Return the [X, Y] coordinate for the center point of the cell that contains the specified text.  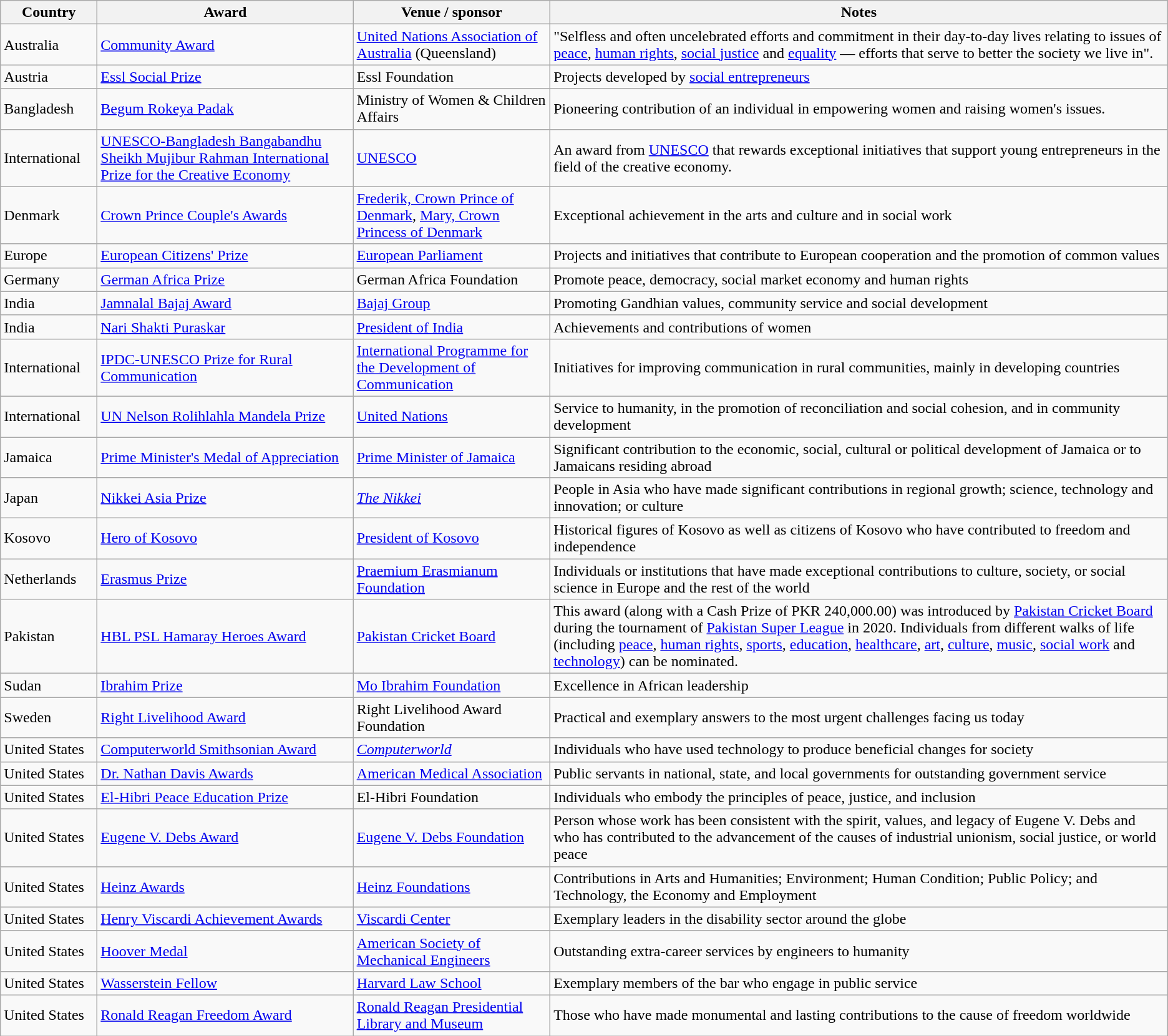
Individuals or institutions that have made exceptional contributions to culture, society, or social science in Europe and the rest of the world [859, 579]
Australia [49, 45]
UN Nelson Rolihlahla Mandela Prize [225, 417]
Practical and exemplary answers to the most urgent challenges facing us today [859, 717]
International Programme for the Development of Communication [452, 367]
Pakistan Cricket Board [452, 636]
Prime Minister's Medal of Appreciation [225, 457]
An award from UNESCO that rewards exceptional initiatives that support young entrepreneurs in the field of the creative economy. [859, 158]
Begum Rokeya Padak [225, 109]
Dr. Nathan Davis Awards [225, 773]
Ronald Reagan Freedom Award [225, 1015]
Projects developed by social entrepreneurs [859, 77]
Individuals who have used technology to produce beneficial changes for society [859, 750]
Eugene V. Debs Foundation [452, 838]
Jamnalal Bajaj Award [225, 303]
Bangladesh [49, 109]
President of Kosovo [452, 539]
German Africa Prize [225, 279]
Individuals who embody the principles of peace, justice, and inclusion [859, 797]
American Society of Mechanical Engineers [452, 951]
The Nikkei [452, 498]
People in Asia who have made significant contributions in regional growth; science, technology and innovation; or culture [859, 498]
Historical figures of Kosovo as well as citizens of Kosovo who have contributed to freedom and independence [859, 539]
Projects and initiatives that contribute to European cooperation and the promotion of common values [859, 256]
Austria [49, 77]
Contributions in Arts and Humanities; Environment; Human Condition; Public Policy; and Technology, the Economy and Employment [859, 887]
Henry Viscardi Achievement Awards [225, 919]
Right Livelihood Award Foundation [452, 717]
Ronald Reagan Presidential Library and Museum [452, 1015]
Public servants in national, state, and local governments for outstanding government service [859, 773]
UNESCO-Bangladesh Bangabandhu Sheikh Mujibur Rahman International Prize for the Creative Economy [225, 158]
Heinz Foundations [452, 887]
Viscardi Center [452, 919]
Community Award [225, 45]
Computerworld Smithsonian Award [225, 750]
Nari Shakti Puraskar [225, 327]
Initiatives for improving communication in rural communities, mainly in developing countries [859, 367]
United Nations [452, 417]
Crown Prince Couple's Awards [225, 215]
Mo Ibrahim Foundation [452, 685]
American Medical Association [452, 773]
Computerworld [452, 750]
Ministry of Women & Children Affairs [452, 109]
Venue / sponsor [452, 12]
Essl Social Prize [225, 77]
Kosovo [49, 539]
Nikkei Asia Prize [225, 498]
Promoting Gandhian values, community service and social development [859, 303]
Service to humanity, in the promotion of reconciliation and social cohesion, and in community development [859, 417]
Excellence in African leadership [859, 685]
UNESCO [452, 158]
IPDC-UNESCO Prize for Rural Communication [225, 367]
Hero of Kosovo [225, 539]
Frederik, Crown Prince of Denmark, Mary, Crown Princess of Denmark [452, 215]
Japan [49, 498]
Harvard Law School [452, 983]
Right Livelihood Award [225, 717]
Those who have made monumental and lasting contributions to the cause of freedom worldwide [859, 1015]
Jamaica [49, 457]
Bajaj Group [452, 303]
Wasserstein Fellow [225, 983]
Essl Foundation [452, 77]
Praemium Erasmianum Foundation [452, 579]
President of India [452, 327]
Notes [859, 12]
Promote peace, democracy, social market economy and human rights [859, 279]
Sudan [49, 685]
Exemplary leaders in the disability sector around the globe [859, 919]
German Africa Foundation [452, 279]
Ibrahim Prize [225, 685]
El-Hibri Peace Education Prize [225, 797]
Netherlands [49, 579]
Hoover Medal [225, 951]
Pioneering contribution of an individual in empowering women and raising women's issues. [859, 109]
Heinz Awards [225, 887]
European Citizens' Prize [225, 256]
Significant contribution to the economic, social, cultural or political development of Jamaica or to Jamaicans residing abroad [859, 457]
El-Hibri Foundation [452, 797]
Sweden [49, 717]
Exceptional achievement in the arts and culture and in social work [859, 215]
Award [225, 12]
Europe [49, 256]
Achievements and contributions of women [859, 327]
Erasmus Prize [225, 579]
Denmark [49, 215]
Eugene V. Debs Award [225, 838]
European Parliament [452, 256]
HBL PSL Hamaray Heroes Award [225, 636]
Country [49, 12]
Exemplary members of the bar who engage in public service [859, 983]
United Nations Association of Australia (Queensland) [452, 45]
Germany [49, 279]
Pakistan [49, 636]
Prime Minister of Jamaica [452, 457]
Outstanding extra-career services by engineers to humanity [859, 951]
